Return (x, y) of the center of cell containing provided text 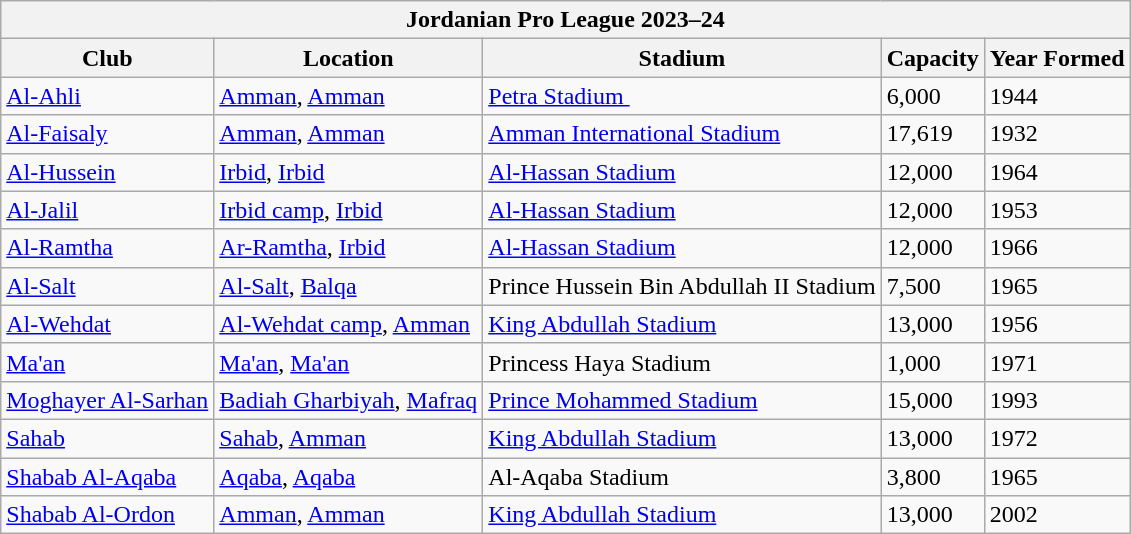
2002 (1057, 515)
Sahab (108, 438)
Al-Ramtha (108, 248)
15,000 (932, 400)
Prince Mohammed Stadium (682, 400)
Amman International Stadium (682, 134)
Jordanian Pro League 2023–24 (566, 20)
Badiah Gharbiyah, Mafraq (348, 400)
Moghayer Al-Sarhan (108, 400)
Princess Haya Stadium (682, 362)
1,000 (932, 362)
Ma'an, Ma'an (348, 362)
3,800 (932, 477)
Year Formed (1057, 58)
1956 (1057, 324)
7,500 (932, 286)
Al-Jalil (108, 210)
Aqaba, Aqaba (348, 477)
Irbid camp, Irbid (348, 210)
1971 (1057, 362)
Al-Hussein (108, 172)
Sahab, Amman (348, 438)
Prince Hussein Bin Abdullah II Stadium (682, 286)
Location (348, 58)
Petra Stadium (682, 96)
Al-Salt, Balqa (348, 286)
Club (108, 58)
1932 (1057, 134)
1966 (1057, 248)
Shabab Al-Aqaba (108, 477)
Al-Salt (108, 286)
1944 (1057, 96)
1953 (1057, 210)
Al-Wehdat camp, Amman (348, 324)
Al-Faisaly (108, 134)
Irbid, Irbid (348, 172)
Stadium (682, 58)
1972 (1057, 438)
Al-Ahli (108, 96)
6,000 (932, 96)
Shabab Al-Ordon (108, 515)
Ar-Ramtha, Irbid (348, 248)
Ma'an (108, 362)
Al-Wehdat (108, 324)
17,619 (932, 134)
Capacity (932, 58)
Al-Aqaba Stadium (682, 477)
1993 (1057, 400)
1964 (1057, 172)
